Return the [X, Y] coordinate for the center point of the cell that contains the specified text.  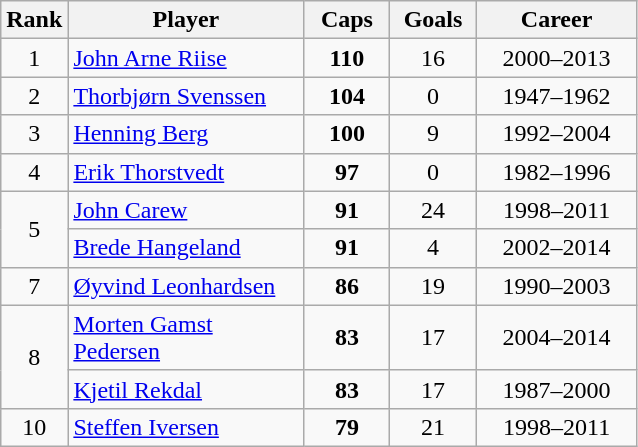
2000–2013 [556, 58]
21 [433, 427]
1947–1962 [556, 96]
1982–1996 [556, 172]
110 [347, 58]
Caps [347, 20]
100 [347, 134]
10 [34, 427]
8 [34, 356]
16 [433, 58]
Goals [433, 20]
1987–2000 [556, 389]
2 [34, 96]
9 [433, 134]
86 [347, 286]
1 [34, 58]
Øyvind Leonhardsen [186, 286]
John Arne Riise [186, 58]
Henning Berg [186, 134]
2002–2014 [556, 248]
John Carew [186, 210]
Brede Hangeland [186, 248]
Kjetil Rekdal [186, 389]
Rank [34, 20]
5 [34, 229]
Steffen Iversen [186, 427]
2004–2014 [556, 338]
Player [186, 20]
24 [433, 210]
Morten Gamst Pedersen [186, 338]
1992–2004 [556, 134]
104 [347, 96]
3 [34, 134]
1990–2003 [556, 286]
7 [34, 286]
Career [556, 20]
79 [347, 427]
97 [347, 172]
Thorbjørn Svenssen [186, 96]
Erik Thorstvedt [186, 172]
19 [433, 286]
